Output the [X, Y] coordinate of the center of the cell containing the given text.  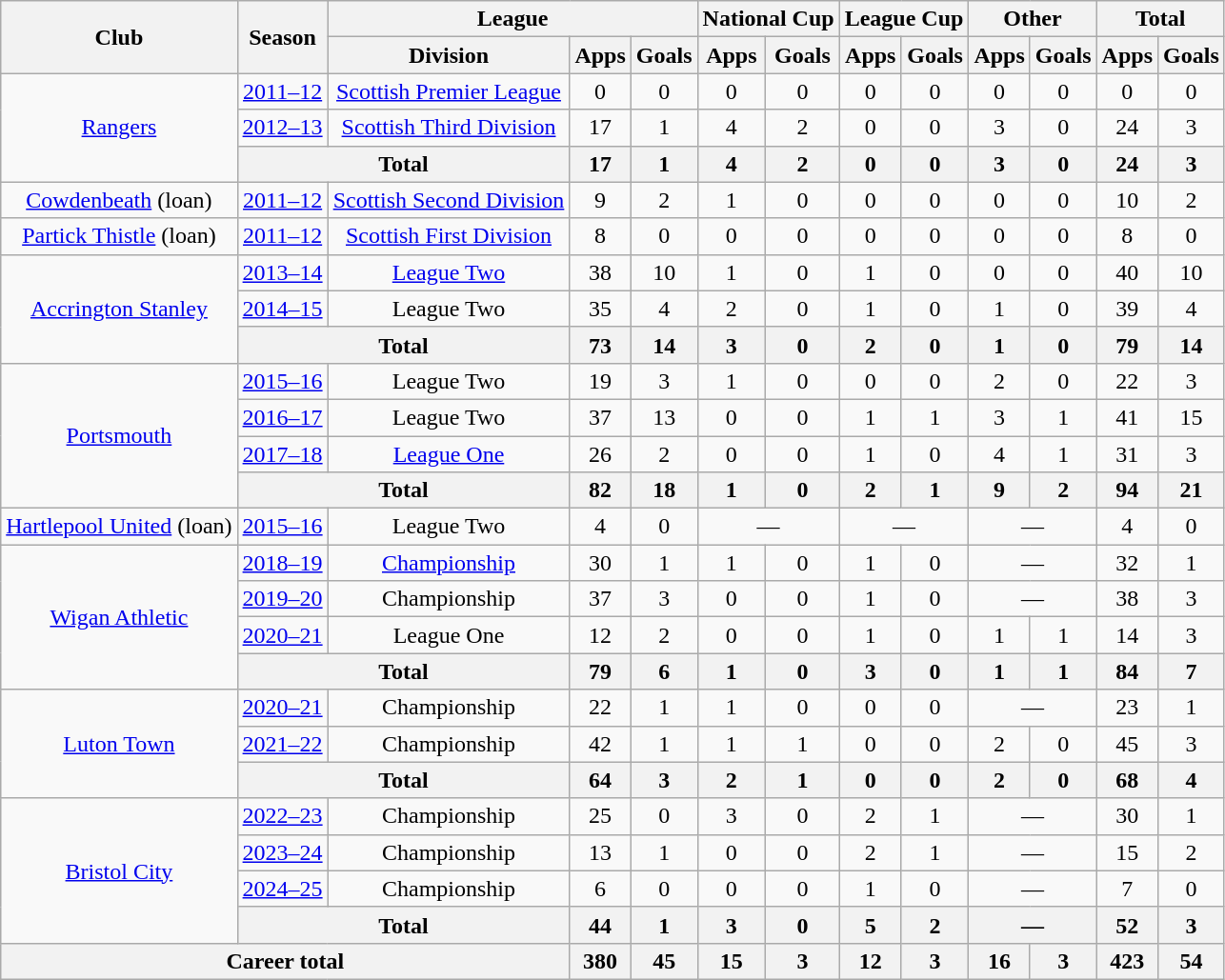
Cowdenbeath (loan) [119, 200]
League [512, 19]
82 [600, 490]
54 [1192, 961]
Scottish Second Division [449, 200]
35 [600, 309]
2016–17 [282, 417]
Bristol City [119, 870]
Accrington Stanley [119, 309]
Partick Thistle (loan) [119, 236]
National Cup [768, 19]
Scottish Third Division [449, 128]
40 [1127, 272]
Other [1033, 19]
2024–25 [282, 889]
2012–13 [282, 128]
41 [1127, 417]
52 [1127, 925]
94 [1127, 490]
2017–18 [282, 454]
423 [1127, 961]
23 [1127, 708]
380 [600, 961]
18 [664, 490]
64 [600, 780]
Portsmouth [119, 435]
19 [600, 381]
Wigan Athletic [119, 617]
68 [1127, 780]
31 [1127, 454]
Hartlepool United (loan) [119, 527]
League Cup [904, 19]
26 [600, 454]
Rangers [119, 128]
Scottish First Division [449, 236]
39 [1127, 309]
44 [600, 925]
Luton Town [119, 744]
73 [600, 345]
Club [119, 37]
Scottish Premier League [449, 91]
2023–24 [282, 852]
42 [600, 744]
Division [449, 55]
16 [999, 961]
2014–15 [282, 309]
21 [1192, 490]
2019–20 [282, 599]
2022–23 [282, 816]
25 [600, 816]
32 [1127, 563]
2021–22 [282, 744]
2013–14 [282, 272]
84 [1127, 671]
Season [282, 37]
Career total [286, 961]
2018–19 [282, 563]
5 [871, 925]
